From the cell containing the given text, extract its center point as (x, y) coordinate. 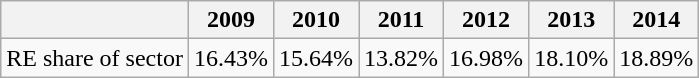
2014 (656, 20)
13.82% (402, 58)
16.98% (486, 58)
16.43% (230, 58)
2009 (230, 20)
2010 (316, 20)
2013 (572, 20)
15.64% (316, 58)
18.10% (572, 58)
18.89% (656, 58)
2011 (402, 20)
2012 (486, 20)
RE share of sector (95, 58)
